Locate the cell with the specified text and output its [X, Y] center coordinate. 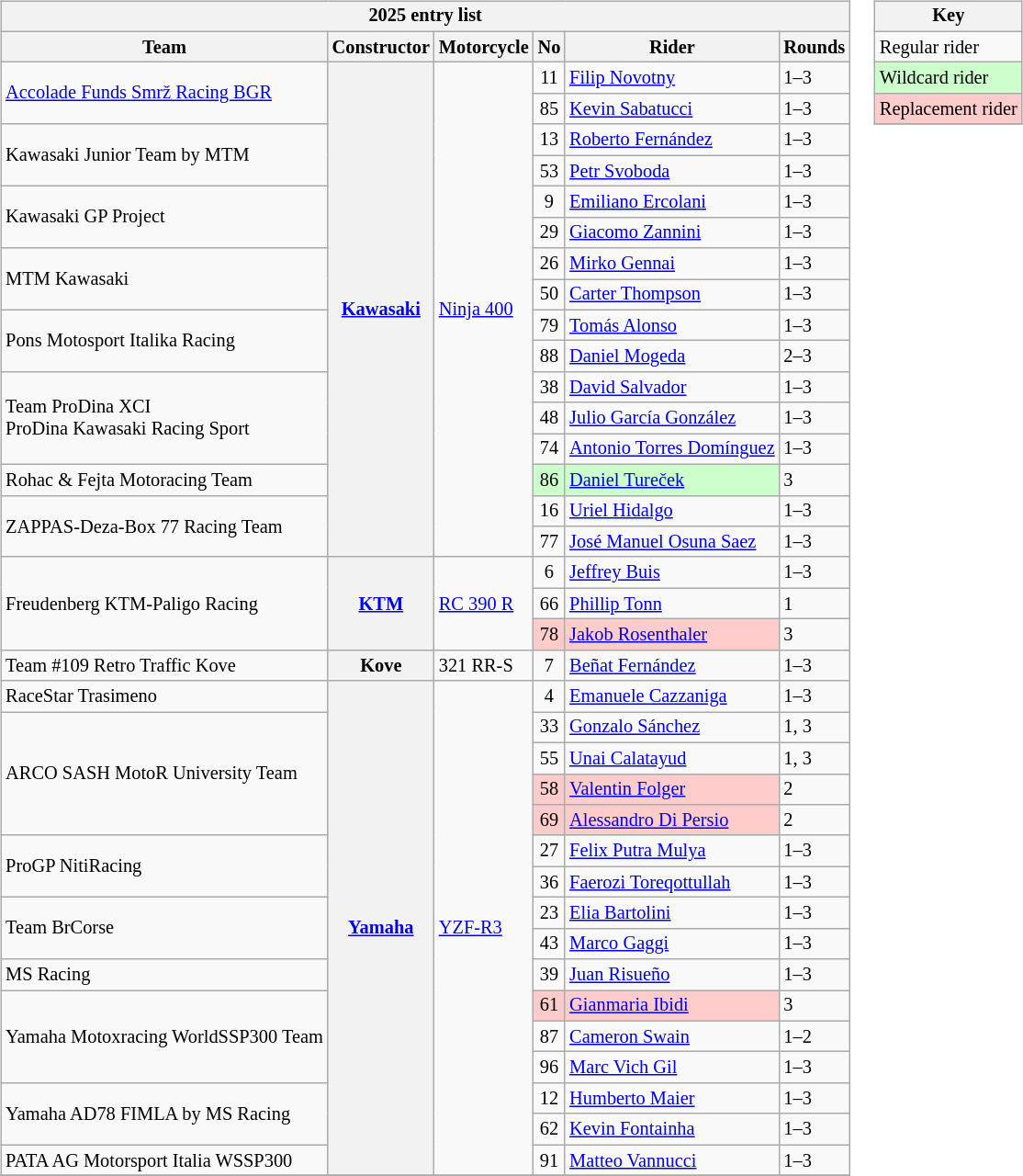
Giacomo Zannini [672, 232]
12 [549, 1099]
55 [549, 758]
Filip Novotny [672, 78]
Team [164, 47]
1 [815, 604]
74 [549, 449]
69 [549, 820]
RaceStar Trasimeno [164, 696]
Elia Bartolini [672, 913]
Uriel Hidalgo [672, 511]
33 [549, 728]
Roberto Fernández [672, 140]
Kawasaki [381, 310]
85 [549, 109]
1–2 [815, 1036]
39 [549, 975]
50 [549, 295]
Antonio Torres Domínguez [672, 449]
62 [549, 1129]
ARCO SASH MotoR University Team [164, 774]
77 [549, 542]
No [549, 47]
Petr Svoboda [672, 171]
6 [549, 572]
58 [549, 789]
43 [549, 944]
Faerozi Toreqottullah [672, 882]
Yamaha [381, 928]
Marco Gaggi [672, 944]
36 [549, 882]
23 [549, 913]
Matteo Vannucci [672, 1160]
José Manuel Osuna Saez [672, 542]
Pons Motosport Italika Racing [164, 340]
2025 entry list [425, 17]
61 [549, 1006]
RC 390 R [484, 603]
KTM [381, 603]
Daniel Tureček [672, 480]
Gonzalo Sánchez [672, 728]
9 [549, 202]
Rounds [815, 47]
Motorcycle [484, 47]
78 [549, 635]
Mirko Gennai [672, 264]
7 [549, 665]
Kevin Fontainha [672, 1129]
David Salvador [672, 388]
79 [549, 325]
Constructor [381, 47]
Key [949, 17]
27 [549, 851]
87 [549, 1036]
Yamaha Motoxracing WorldSSP300 Team [164, 1036]
Cameron Swain [672, 1036]
Alessandro Di Persio [672, 820]
MTM Kawasaki [164, 279]
Marc Vich Gil [672, 1068]
Kawasaki GP Project [164, 217]
Regular rider [949, 47]
Carter Thompson [672, 295]
Gianmaria Ibidi [672, 1006]
Team #109 Retro Traffic Kove [164, 665]
66 [549, 604]
MS Racing [164, 975]
Kove [381, 665]
16 [549, 511]
48 [549, 418]
Jeffrey Buis [672, 572]
2–3 [815, 356]
Rohac & Fejta Motoracing Team [164, 480]
Julio García González [672, 418]
Emiliano Ercolani [672, 202]
Replacement rider [949, 109]
Felix Putra Mulya [672, 851]
ProGP NitiRacing [164, 865]
29 [549, 232]
26 [549, 264]
Freudenberg KTM-Paligo Racing [164, 603]
4 [549, 696]
YZF-R3 [484, 928]
Emanuele Cazzaniga [672, 696]
86 [549, 480]
ZAPPAS-Deza-Box 77 Racing Team [164, 526]
11 [549, 78]
Kevin Sabatucci [672, 109]
Rider [672, 47]
Kawasaki Junior Team by MTM [164, 154]
38 [549, 388]
Humberto Maier [672, 1099]
Juan Risueño [672, 975]
Valentin Folger [672, 789]
Accolade Funds Smrž Racing BGR [164, 94]
Team ProDina XCI ProDina Kawasaki Racing Sport [164, 419]
Beñat Fernández [672, 665]
Tomás Alonso [672, 325]
Unai Calatayud [672, 758]
321 RR-S [484, 665]
Yamaha AD78 FIMLA by MS Racing [164, 1114]
96 [549, 1068]
Ninja 400 [484, 310]
Phillip Tonn [672, 604]
Jakob Rosenthaler [672, 635]
PATA AG Motorsport Italia WSSP300 [164, 1160]
Wildcard rider [949, 78]
13 [549, 140]
Daniel Mogeda [672, 356]
88 [549, 356]
53 [549, 171]
Team BrCorse [164, 928]
91 [549, 1160]
